Determine the [X, Y] coordinate at the center of the cell enclosing the given text.  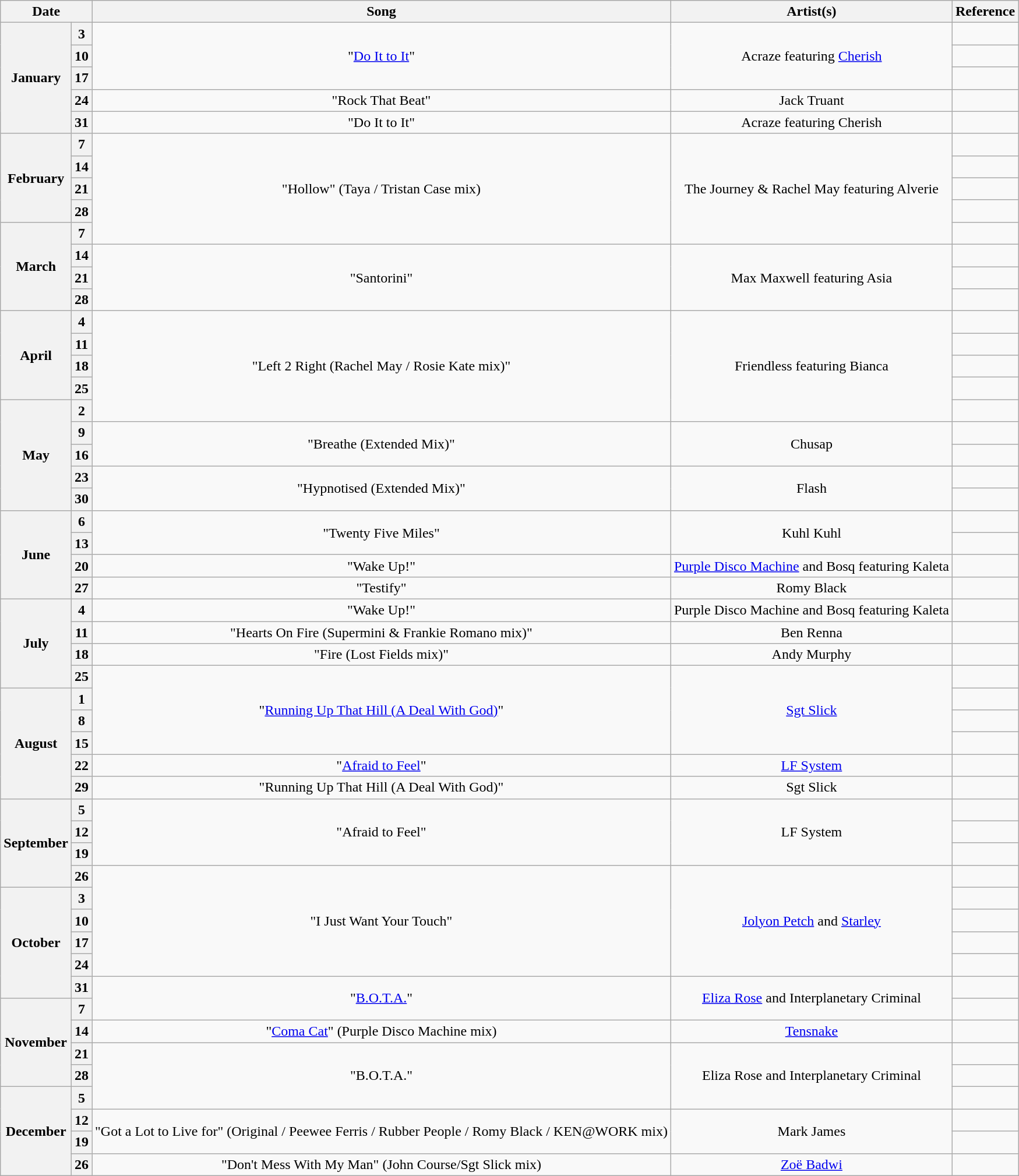
Song [382, 12]
Friendless featuring Bianca [811, 366]
1 [82, 699]
23 [82, 477]
13 [82, 543]
"Twenty Five Miles" [382, 532]
30 [82, 499]
"I Just Want Your Touch" [382, 920]
Max Maxwell featuring Asia [811, 277]
"Testify" [382, 588]
Zoë Badwi [811, 1164]
December [36, 1131]
"Hollow" (Taya / Tristan Case mix) [382, 189]
Date [47, 12]
January [36, 78]
"Got a Lot to Live for" (Original / Peewee Ferris / Rubber People / Romy Black / KEN@WORK mix) [382, 1131]
Chusap [811, 444]
August [36, 743]
"Fire (Lost Fields mix)" [382, 655]
November [36, 1043]
9 [82, 433]
"Coma Cat" (Purple Disco Machine mix) [382, 1032]
22 [82, 765]
8 [82, 721]
February [36, 178]
15 [82, 743]
July [36, 643]
6 [82, 521]
September [36, 843]
Andy Murphy [811, 655]
Ben Renna [811, 632]
Tensnake [811, 1032]
Artist(s) [811, 12]
May [36, 455]
April [36, 355]
The Journey & Rachel May featuring Alverie [811, 189]
Kuhl Kuhl [811, 532]
"Rock That Beat" [382, 100]
June [36, 555]
20 [82, 566]
Jack Truant [811, 100]
27 [82, 588]
Mark James [811, 1131]
29 [82, 787]
March [36, 266]
Jolyon Petch and Starley [811, 920]
2 [82, 411]
Reference [985, 12]
Flash [811, 488]
16 [82, 455]
"Left 2 Right (Rachel May / Rosie Kate mix)" [382, 366]
October [36, 942]
"Breathe (Extended Mix)" [382, 444]
"Hypnotised (Extended Mix)" [382, 488]
"Don't Mess With My Man" (John Course/Sgt Slick mix) [382, 1164]
"Hearts On Fire (Supermini & Frankie Romano mix)" [382, 632]
Romy Black [811, 588]
"Santorini" [382, 277]
